Pinpoint the cell where the given text exists, returning its (x, y) midpoint coordinate. 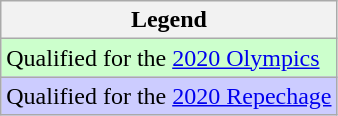
Qualified for the 2020 Olympics (169, 58)
Legend (169, 20)
Qualified for the 2020 Repechage (169, 96)
